Detect which cell encompasses the target text, then output its [X, Y] center coordinate. 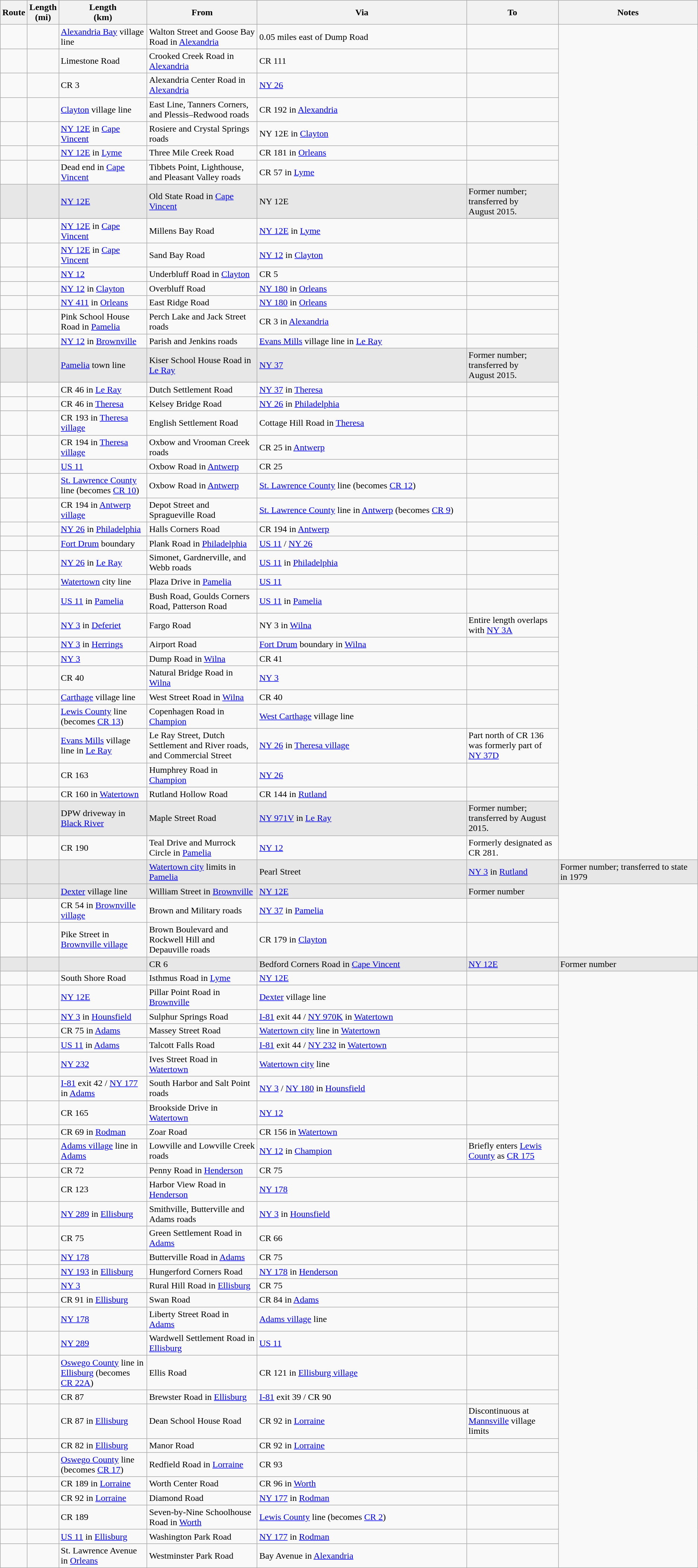
Clayton village line [103, 110]
St. Lawrence Avenue in Orleans [103, 1555]
Entire length overlaps with NY 3A [512, 626]
CR 6 [202, 964]
Ellis Road [202, 1373]
St. Lawrence County line in Antwerp (becomes CR 9) [362, 510]
NY 178 in Henderson [362, 1272]
CR 57 in Lyme [362, 172]
US 11 in Ellisburg [103, 1536]
Watertown city line in Watertown [362, 1031]
Manor Road [202, 1445]
NY 12 in Champion [362, 1151]
Adams village line [362, 1319]
Redfield Road in Lorraine [202, 1464]
Kelsey Bridge Road [202, 404]
Dean School House Road [202, 1421]
CR 96 in Worth [362, 1484]
CR 87 [103, 1397]
I-81 exit 42 / NY 177 in Adams [103, 1089]
Lewis County line (becomes CR 2) [362, 1517]
CR 82 in Ellisburg [103, 1445]
Le Ray Street, Dutch Settlement and River roads, and Commercial Street [202, 746]
CR 25 [362, 466]
Formerly designated as CR 281. [512, 848]
US 11 / NY 26 [362, 543]
NY 12 in Brownville [103, 341]
Westminster Park Road [202, 1555]
Pike Street in Brownville village [103, 939]
CR 46 in Theresa [103, 404]
St. Lawrence County line (becomes CR 12) [362, 485]
Fort Drum boundary in Wilna [362, 645]
South Shore Road [103, 978]
Pearl Street [362, 872]
CR 75 in Adams [103, 1031]
Airport Road [202, 645]
Dump Road in Wilna [202, 659]
Brookside Drive in Watertown [202, 1112]
CR 179 in Clayton [362, 939]
Halls Corners Road [202, 529]
Washington Park Road [202, 1536]
Seven-by-Nine Schoolhouse Road in Worth [202, 1517]
Old State Road in Cape Vincent [202, 201]
Kiser School House Road in Le Ray [202, 365]
NY 232 [103, 1064]
Former number; transferred to state in 1979 [628, 872]
Teal Drive and Murrock Circle in Pamelia [202, 848]
NY 37 in Theresa [362, 390]
NY 289 [103, 1344]
Oxbow and Vrooman Creek roads [202, 447]
CR 194 in Antwerp village [103, 510]
CR 160 in Watertown [103, 794]
Humphrey Road in Champion [202, 775]
Bay Avenue in Alexandria [362, 1555]
NY 26 in Le Ray [103, 562]
Hungerford Corners Road [202, 1272]
Butterville Road in Adams [202, 1257]
CR 144 in Rutland [362, 794]
Copenhagen Road in Champion [202, 717]
Wardwell Settlement Road in Ellisburg [202, 1344]
Pink School House Road in Pamelia [103, 322]
Dutch Settlement Road [202, 390]
CR 181 in Orleans [362, 153]
Zoar Road [202, 1132]
Ives Street Road in Watertown [202, 1064]
CR 121 in Ellisburg village [362, 1373]
Massey Street Road [202, 1031]
Limestone Road [103, 61]
Parish and Jenkins roads [202, 341]
Rosiere and Crystal Springs roads [202, 133]
Discontinuous at Mannsville village limits [512, 1421]
Lewis County line (becomes CR 13) [103, 717]
Carthage village line [103, 697]
Length(km) [103, 13]
Harbor View Road in Henderson [202, 1189]
Alexandria Bay village line [103, 37]
Millens Bay Road [202, 230]
CR 192 in Alexandria [362, 110]
NY 3 in Deferiet [103, 626]
William Street in Brownville [202, 891]
Watertown city limits in Pamelia [202, 872]
NY 289 in Ellisburg [103, 1214]
I-81 exit 44 / NY 970K in Watertown [362, 1017]
Crooked Creek Road in Alexandria [202, 61]
Underbluff Road in Clayton [202, 274]
CR 93 [362, 1464]
Pillar Point Road in Brownville [202, 998]
CR 91 in Ellisburg [103, 1300]
East Line, Tanners Corners, and Plessis–Redwood roads [202, 110]
NY 37 in Pamelia [362, 910]
Brown and Military roads [202, 910]
Liberty Street Road in Adams [202, 1319]
CR 189 [103, 1517]
Oswego County line (becomes CR 17) [103, 1464]
East Ridge Road [202, 303]
Swan Road [202, 1300]
DPW driveway in Black River [103, 818]
NY 3 in Herrings [103, 645]
CR 3 in Alexandria [362, 322]
Adams village line in Adams [103, 1151]
CR 165 [103, 1112]
Lowville and Lowville Creek roads [202, 1151]
CR 194 in Antwerp [362, 529]
Isthmus Road in Lyme [202, 978]
CR 46 in Le Ray [103, 390]
Simonet, Gardnerville, and Webb roads [202, 562]
Rural Hill Road in Ellisburg [202, 1286]
Pamelia town line [103, 365]
Penny Road in Henderson [202, 1170]
Route [14, 13]
Smithville, Butterville and Adams roads [202, 1214]
NY 193 in Ellisburg [103, 1272]
Natural Bridge Road in Wilna [202, 678]
CR 84 in Adams [362, 1300]
Length(mi) [43, 13]
From [202, 13]
CR 123 [103, 1189]
CR 25 in Antwerp [362, 447]
Perch Lake and Jack Street roads [202, 322]
US 11 in Philadelphia [362, 562]
CR 163 [103, 775]
CR 54 in Brownville village [103, 910]
CR 41 [362, 659]
English Settlement Road [202, 423]
St. Lawrence County line (becomes CR 10) [103, 485]
CR 190 [103, 848]
Diamond Road [202, 1498]
CR 3 [103, 85]
CR 72 [103, 1170]
CR 193 in Theresa village [103, 423]
CR 156 in Watertown [362, 1132]
Maple Street Road [202, 818]
NY 411 in Orleans [103, 303]
Brown Boulevard and Rockwell Hill and Depauville roads [202, 939]
Bush Road, Goulds Corners Road, Patterson Road [202, 601]
Walton Street and Goose Bay Road in Alexandria [202, 37]
CR 66 [362, 1238]
Depot Street and Spragueville Road [202, 510]
Via [362, 13]
Sand Bay Road [202, 255]
Overbluff Road [202, 288]
West Street Road in Wilna [202, 697]
Plank Road in Philadelphia [202, 543]
Fargo Road [202, 626]
Part north of CR 136 was formerly part of NY 37D [512, 746]
Rutland Hollow Road [202, 794]
CR 111 [362, 61]
NY 3 in Rutland [512, 872]
CR 69 in Rodman [103, 1132]
Three Mile Creek Road [202, 153]
CR 189 in Lorraine [103, 1484]
Cottage Hill Road in Theresa [362, 423]
I-81 exit 44 / NY 232 in Watertown [362, 1045]
Alexandria Center Road in Alexandria [202, 85]
CR 87 in Ellisburg [103, 1421]
Oswego County line in Ellisburg (becomes CR 22A) [103, 1373]
Briefly enters Lewis County as CR 175 [512, 1151]
NY 971V in Le Ray [362, 818]
Talcott Falls Road [202, 1045]
NY 37 [362, 365]
Plaza Drive in Pamelia [202, 582]
Fort Drum boundary [103, 543]
CR 5 [362, 274]
Brewster Road in Ellisburg [202, 1397]
Dead end in Cape Vincent [103, 172]
South Harbor and Salt Point roads [202, 1089]
Bedford Corners Road in Cape Vincent [362, 964]
NY 3 / NY 180 in Hounsfield [362, 1089]
NY 12E in Clayton [362, 133]
Sulphur Springs Road [202, 1017]
To [512, 13]
US 11 in Adams [103, 1045]
Notes [628, 13]
CR 194 in Theresa village [103, 447]
West Carthage village line [362, 717]
0.05 miles east of Dump Road [362, 37]
Worth Center Road [202, 1484]
I-81 exit 39 / CR 90 [362, 1397]
Green Settlement Road in Adams [202, 1238]
Tibbets Point, Lighthouse, and Pleasant Valley roads [202, 172]
NY 26 in Theresa village [362, 746]
NY 3 in Wilna [362, 626]
